Search for the cell housing the specified text and yield its [x, y] center coordinate. 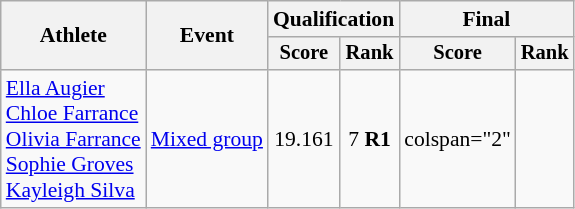
colspan="2" [458, 139]
Athlete [74, 36]
Final [486, 19]
Qualification [334, 19]
Ella AugierChloe FarranceOlivia FarranceSophie GrovesKayleigh Silva [74, 139]
Event [207, 36]
19.161 [304, 139]
7 R1 [370, 139]
Mixed group [207, 139]
